Determine the [X, Y] coordinate at the center of the cell enclosing the given text.  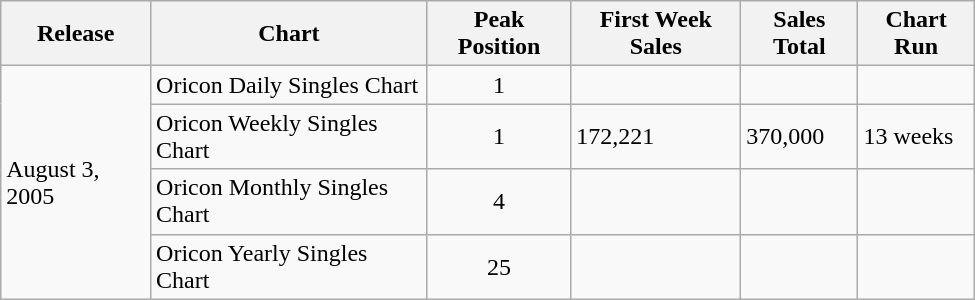
Sales Total [800, 34]
Chart [290, 34]
Peak Position [498, 34]
Oricon Monthly Singles Chart [290, 202]
25 [498, 266]
Oricon Weekly Singles Chart [290, 136]
370,000 [800, 136]
Chart Run [916, 34]
172,221 [656, 136]
Release [76, 34]
First Week Sales [656, 34]
13 weeks [916, 136]
4 [498, 202]
August 3, 2005 [76, 182]
Oricon Daily Singles Chart [290, 85]
Oricon Yearly Singles Chart [290, 266]
